For the text-containing cell, return its midpoint in [x, y] coordinate format. 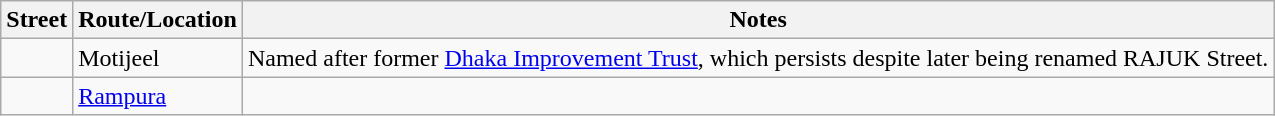
Rampura [158, 96]
Street [37, 20]
Route/Location [158, 20]
Named after former Dhaka Improvement Trust, which persists despite later being renamed RAJUK Street. [758, 58]
Motijeel [158, 58]
Notes [758, 20]
